From the cell containing the given text, extract its center point as [X, Y] coordinate. 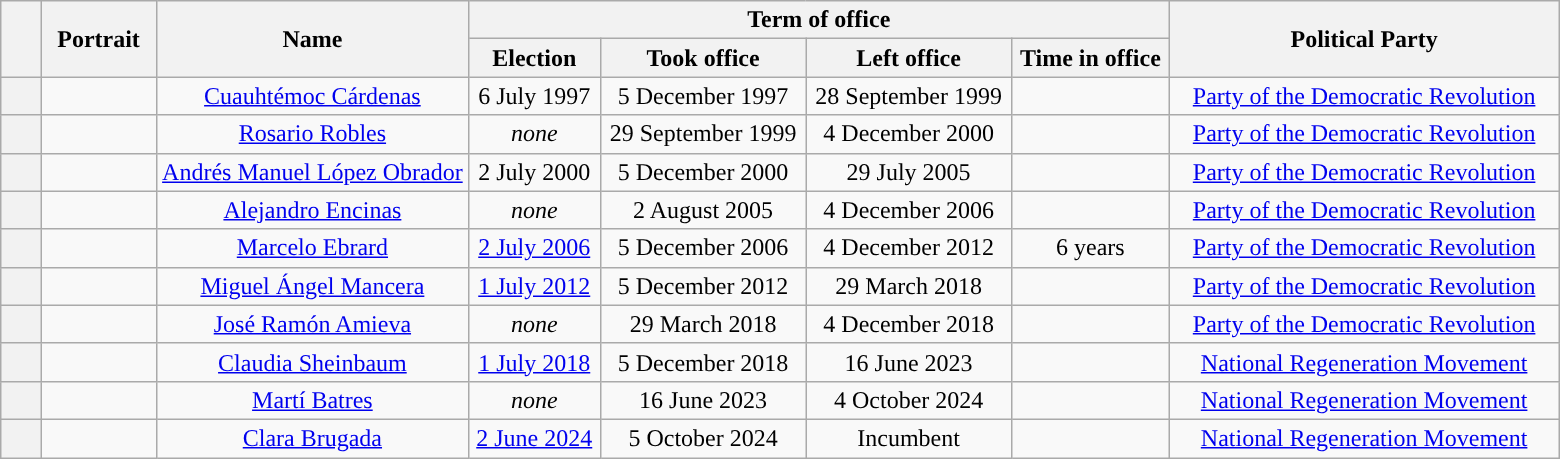
29 July 2005 [909, 172]
Alejandro Encinas [313, 210]
5 December 1997 [703, 96]
Left office [909, 58]
2 July 2006 [534, 248]
Miguel Ángel Mancera [313, 286]
6 years [1090, 248]
Time in office [1090, 58]
29 September 1999 [703, 134]
Incumbent [909, 438]
Clara Brugada [313, 438]
5 December 2006 [703, 248]
Took office [703, 58]
1 July 2018 [534, 362]
Rosario Robles [313, 134]
1 July 2012 [534, 286]
28 September 1999 [909, 96]
2 August 2005 [703, 210]
Election [534, 58]
Martí Batres [313, 400]
5 December 2012 [703, 286]
Andrés Manuel López Obrador [313, 172]
José Ramón Amieva [313, 324]
5 October 2024 [703, 438]
4 December 2012 [909, 248]
Claudia Sheinbaum [313, 362]
Portrait [99, 39]
4 December 2000 [909, 134]
Term of office [818, 20]
2 July 2000 [534, 172]
2 June 2024 [534, 438]
Cuauhtémoc Cárdenas [313, 96]
5 December 2018 [703, 362]
5 December 2000 [703, 172]
6 July 1997 [534, 96]
4 October 2024 [909, 400]
4 December 2018 [909, 324]
Marcelo Ebrard [313, 248]
Political Party [1364, 39]
Name [313, 39]
4 December 2006 [909, 210]
